Scan for the cell matching the given text and deliver its (X, Y) coordinate at center. 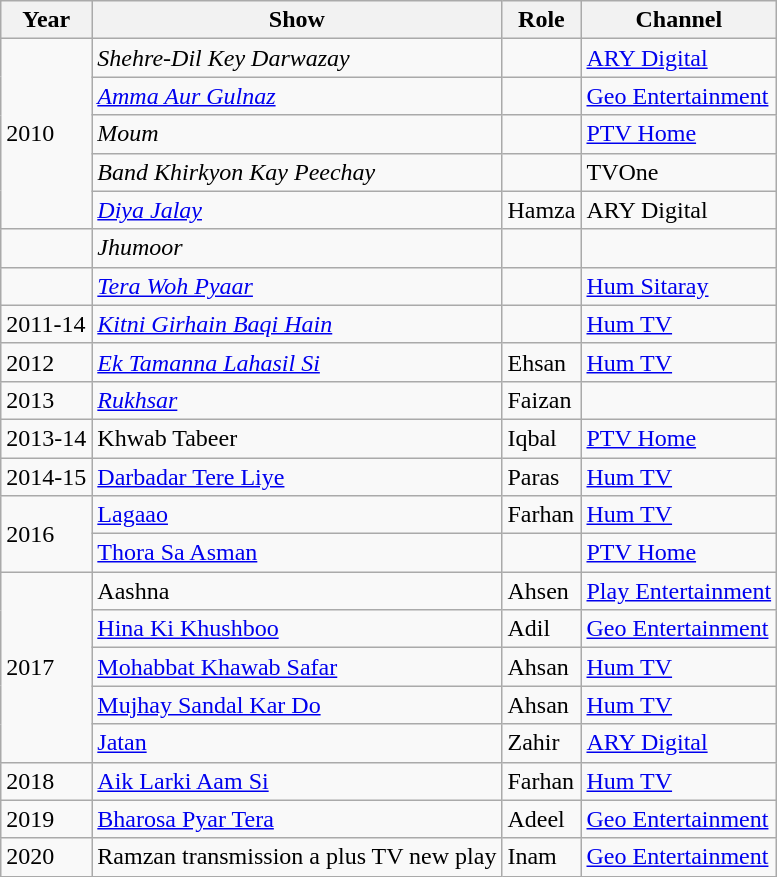
Moum (297, 134)
Mohabbat Khawab Safar (297, 667)
Adeel (542, 819)
Year (46, 20)
2020 (46, 857)
Iqbal (542, 438)
Aik Larki Aam Si (297, 781)
Hamza (542, 210)
Tera Woh Pyaar (297, 286)
Diya Jalay (297, 210)
2011-14 (46, 324)
Lagaao (297, 515)
Channel (679, 20)
Aashna (297, 591)
2019 (46, 819)
Mujhay Sandal Kar Do (297, 705)
Thora Sa Asman (297, 553)
Faizan (542, 400)
2010 (46, 134)
Adil (542, 629)
Show (297, 20)
Ahsen (542, 591)
Ek Tamanna Lahasil Si (297, 362)
Khwab Tabeer (297, 438)
2012 (46, 362)
2017 (46, 667)
Band Khirkyon Kay Peechay (297, 172)
2013-14 (46, 438)
Play Entertainment (679, 591)
TVOne (679, 172)
Amma Aur Gulnaz (297, 96)
Zahir (542, 743)
Hina Ki Khushboo (297, 629)
2014-15 (46, 477)
Ehsan (542, 362)
Paras (542, 477)
Bharosa Pyar Tera (297, 819)
Ramzan transmission a plus TV new play (297, 857)
Shehre-Dil Key Darwazay (297, 58)
Role (542, 20)
Rukhsar (297, 400)
Jhumoor (297, 248)
2018 (46, 781)
2013 (46, 400)
2016 (46, 534)
Jatan (297, 743)
Inam (542, 857)
Kitni Girhain Baqi Hain (297, 324)
Darbadar Tere Liye (297, 477)
Hum Sitaray (679, 286)
